Capture the cell that displays the provided text and extract its [X, Y] central coordinate. 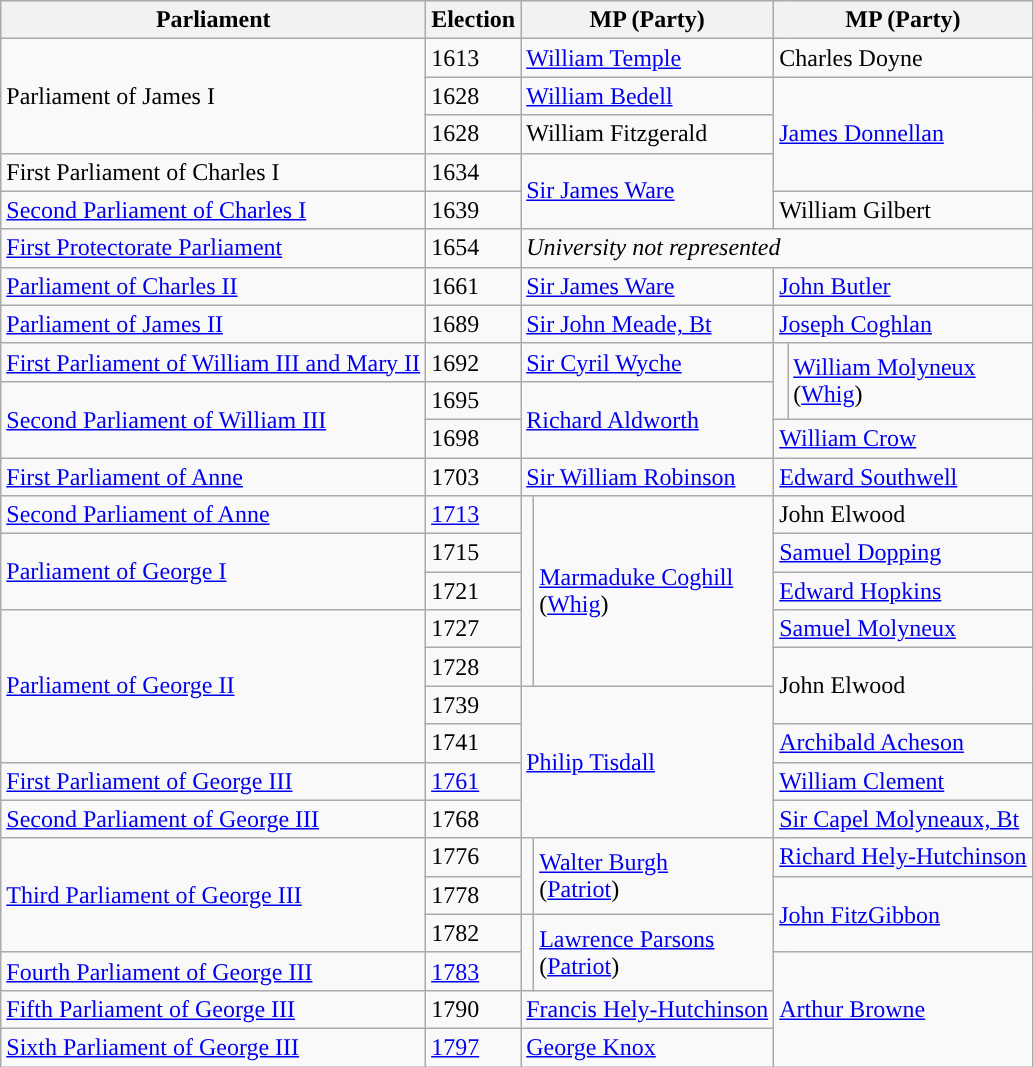
Edward Southwell [903, 477]
Parliament of George I [214, 572]
John Butler [903, 286]
1661 [474, 286]
First Parliament of William III and Mary II [214, 362]
Philip Tisdall [648, 762]
Second Parliament of William III [214, 419]
1613 [474, 58]
1654 [474, 248]
Second Parliament of Charles I [214, 210]
George Knox [648, 1047]
1761 [474, 781]
William Bedell [648, 96]
Richard Aldworth [648, 419]
1768 [474, 819]
William Clement [903, 781]
Fourth Parliament of George III [214, 971]
First Parliament of Charles I [214, 172]
James Donnellan [903, 134]
William Fitzgerald [648, 134]
Archibald Acheson [903, 743]
William Gilbert [903, 210]
Sir William Robinson [648, 477]
1778 [474, 895]
First Parliament of Anne [214, 477]
1797 [474, 1047]
Parliament of James I [214, 96]
1703 [474, 477]
Parliament [214, 20]
Second Parliament of Anne [214, 515]
First Parliament of George III [214, 781]
1715 [474, 553]
Charles Doyne [903, 58]
Francis Hely-Hutchinson [648, 1009]
Richard Hely-Hutchinson [903, 857]
Election [474, 20]
1639 [474, 210]
Arthur Browne [903, 1009]
Joseph Coghlan [903, 324]
Third Parliament of George III [214, 895]
Parliament of James II [214, 324]
Edward Hopkins [903, 591]
1713 [474, 515]
1783 [474, 971]
1739 [474, 705]
Fifth Parliament of George III [214, 1009]
1790 [474, 1009]
1689 [474, 324]
Marmaduke Coghill(Whig) [654, 591]
John FitzGibbon [903, 914]
Lawrence Parsons(Patriot) [654, 952]
Samuel Dopping [903, 553]
William Molyneux(Whig) [910, 381]
1776 [474, 857]
1692 [474, 362]
William Temple [648, 58]
Sixth Parliament of George III [214, 1047]
1698 [474, 438]
1741 [474, 743]
Second Parliament of George III [214, 819]
Sir Cyril Wyche [648, 362]
1782 [474, 933]
Sir Capel Molyneaux, Bt [903, 819]
1728 [474, 667]
1727 [474, 629]
University not represented [776, 248]
Parliament of Charles II [214, 286]
1695 [474, 400]
Sir John Meade, Bt [648, 324]
Samuel Molyneux [903, 629]
William Crow [903, 438]
1634 [474, 172]
1721 [474, 591]
Walter Burgh(Patriot) [654, 876]
First Protectorate Parliament [214, 248]
Parliament of George II [214, 686]
